Determine the [x, y] coordinate at the center of the cell enclosing the given text.  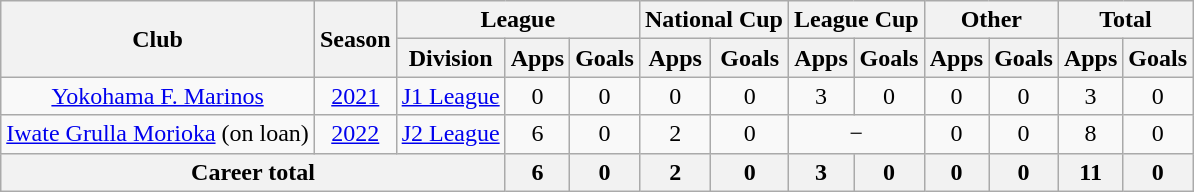
− [856, 134]
Season [355, 39]
League [518, 20]
J2 League [450, 134]
National Cup [714, 20]
8 [1090, 134]
Total [1125, 20]
11 [1090, 172]
Club [158, 39]
J1 League [450, 96]
Division [450, 58]
2022 [355, 134]
Iwate Grulla Morioka (on loan) [158, 134]
2021 [355, 96]
Other [991, 20]
League Cup [856, 20]
Yokohama F. Marinos [158, 96]
Career total [253, 172]
